Locate the cell with the specified text and output its [X, Y] center coordinate. 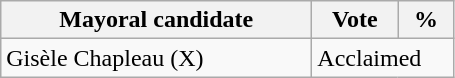
% [426, 20]
Gisèle Chapleau (X) [156, 58]
Vote [355, 20]
Acclaimed [383, 58]
Mayoral candidate [156, 20]
